Return (x, y) of the center of cell containing provided text 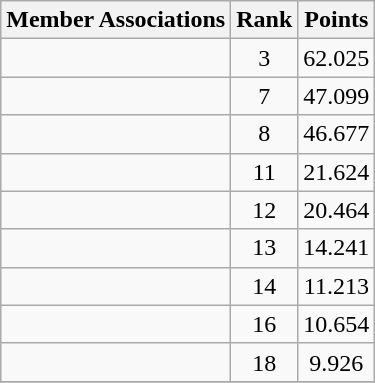
14.241 (336, 248)
Points (336, 20)
7 (264, 96)
46.677 (336, 134)
3 (264, 58)
62.025 (336, 58)
47.099 (336, 96)
11 (264, 172)
Member Associations (116, 20)
20.464 (336, 210)
10.654 (336, 324)
14 (264, 286)
12 (264, 210)
13 (264, 248)
16 (264, 324)
9.926 (336, 362)
8 (264, 134)
Rank (264, 20)
11.213 (336, 286)
21.624 (336, 172)
18 (264, 362)
